Find where the given text appears and provide that cell's center as (X, Y) coordinate. 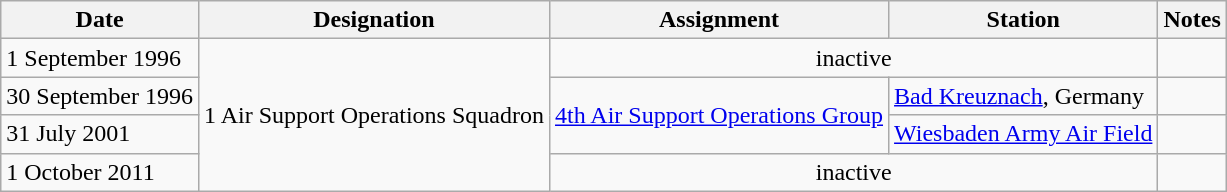
1 Air Support Operations Squadron (374, 115)
1 September 1996 (100, 58)
4th Air Support Operations Group (718, 115)
Notes (1192, 20)
Designation (374, 20)
31 July 2001 (100, 134)
Wiesbaden Army Air Field (1024, 134)
Station (1024, 20)
Assignment (718, 20)
Date (100, 20)
30 September 1996 (100, 96)
1 October 2011 (100, 172)
Bad Kreuznach, Germany (1024, 96)
